Return the [X, Y] coordinate for the center point of the cell that contains the specified text.  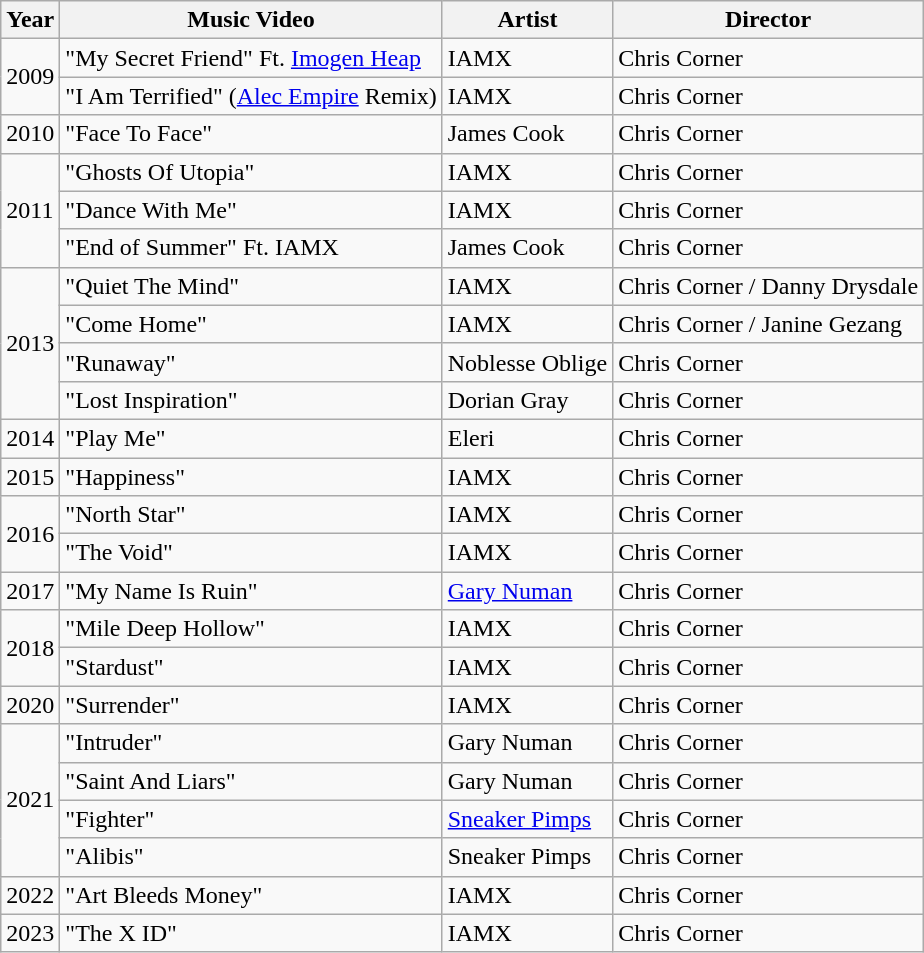
"Play Me" [251, 438]
"Stardust" [251, 667]
"Mile Deep Hollow" [251, 629]
2023 [30, 933]
2017 [30, 591]
Dorian Gray [527, 400]
"Alibis" [251, 857]
"Surrender" [251, 705]
Artist [527, 20]
2020 [30, 705]
"North Star" [251, 515]
2011 [30, 210]
2018 [30, 648]
"Runaway" [251, 362]
"Ghosts Of Utopia" [251, 172]
2009 [30, 77]
Chris Corner / Janine Gezang [768, 324]
Chris Corner / Danny Drysdale [768, 286]
"Intruder" [251, 743]
Director [768, 20]
"Happiness" [251, 477]
"The X ID" [251, 933]
Noblesse Oblige [527, 362]
Eleri [527, 438]
Music Video [251, 20]
2016 [30, 534]
"Dance With Me" [251, 210]
2013 [30, 343]
"The Void" [251, 553]
2010 [30, 134]
"My Name Is Ruin" [251, 591]
"My Secret Friend" Ft. Imogen Heap [251, 58]
"Lost Inspiration" [251, 400]
2021 [30, 800]
2022 [30, 895]
"Quiet The Mind" [251, 286]
"Face To Face" [251, 134]
"I Am Terrified" (Alec Empire Remix) [251, 96]
"Art Bleeds Money" [251, 895]
"Saint And Liars" [251, 781]
Year [30, 20]
"End of Summer" Ft. IAMX [251, 248]
2015 [30, 477]
2014 [30, 438]
"Fighter" [251, 819]
"Come Home" [251, 324]
